For the text-containing cell, return its midpoint in (X, Y) coordinate format. 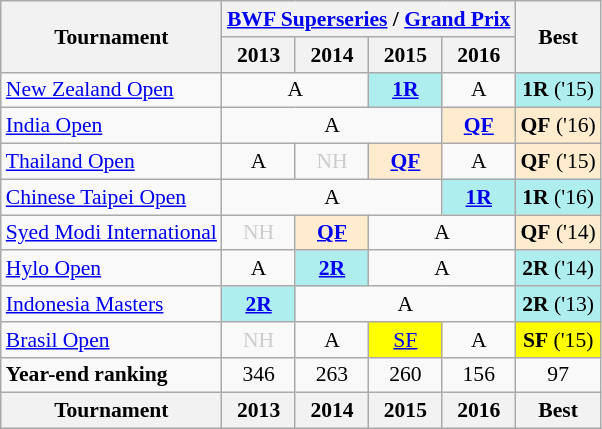
97 (558, 375)
BWF Superseries / Grand Prix (369, 19)
Brasil Open (112, 340)
QF ('14) (558, 233)
SF (406, 340)
Year-end ranking (112, 375)
1R ('16) (558, 197)
156 (478, 375)
2R ('13) (558, 304)
SF ('15) (558, 340)
India Open (112, 126)
Thailand Open (112, 162)
346 (258, 375)
263 (332, 375)
New Zealand Open (112, 90)
QF ('15) (558, 162)
260 (406, 375)
Syed Modi International (112, 233)
Chinese Taipei Open (112, 197)
Indonesia Masters (112, 304)
1R ('15) (558, 90)
Hylo Open (112, 269)
QF ('16) (558, 126)
2R ('14) (558, 269)
